Detect which cell encompasses the target text, then output its (x, y) center coordinate. 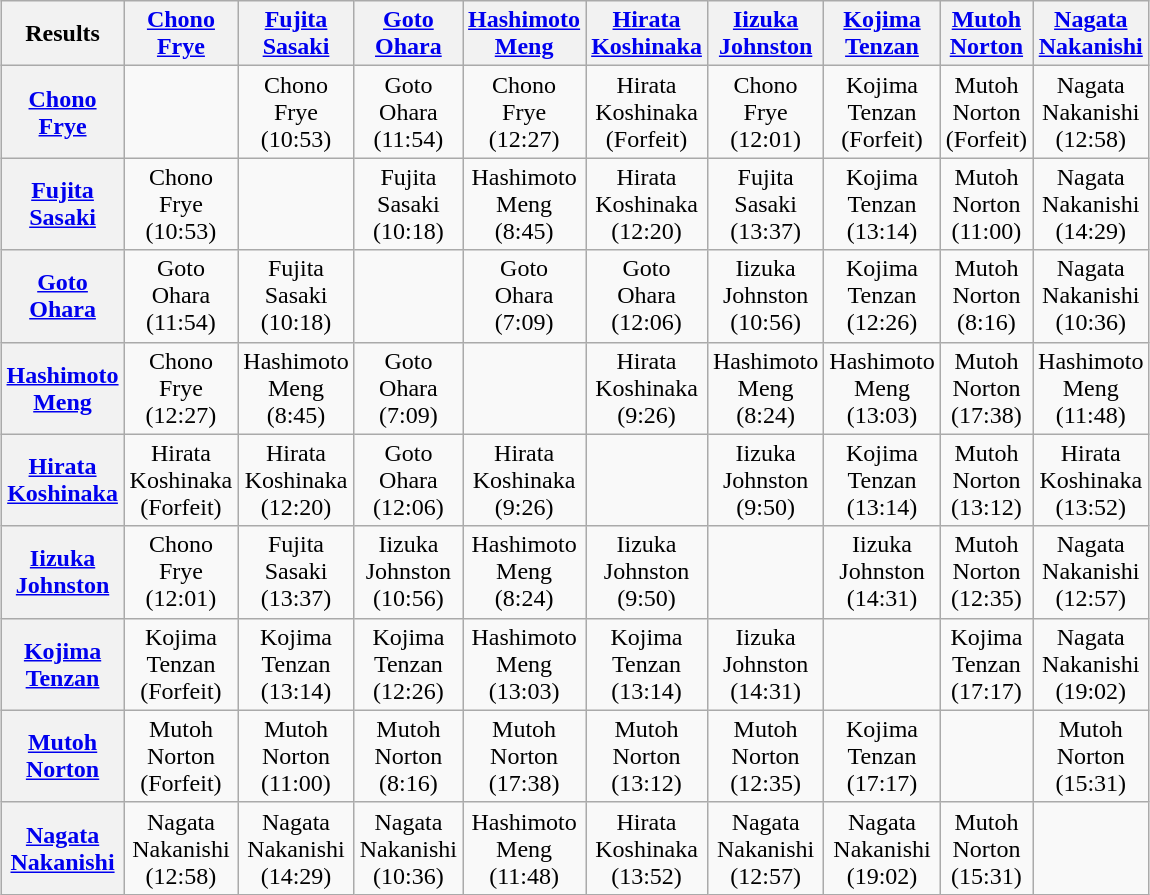
Results (62, 34)
